Locate the cell with the specified text and output its (x, y) center coordinate. 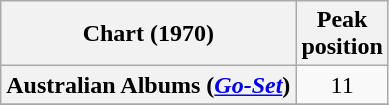
Australian Albums (Go-Set) (148, 85)
Chart (1970) (148, 34)
11 (342, 85)
Peakposition (342, 34)
